Locate the cell with the specified text and output its (X, Y) center coordinate. 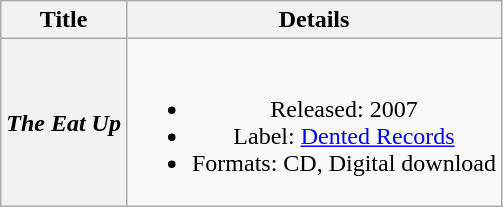
Released: 2007Label: Dented RecordsFormats: CD, Digital download (314, 122)
Details (314, 20)
The Eat Up (64, 122)
Title (64, 20)
